Capture the cell that displays the provided text and extract its (X, Y) central coordinate. 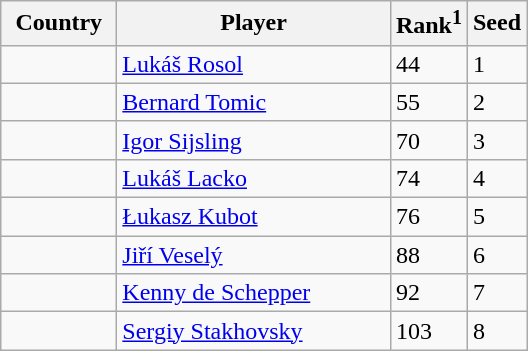
Country (59, 24)
1 (496, 64)
4 (496, 178)
Igor Sijsling (254, 140)
Lukáš Rosol (254, 64)
8 (496, 331)
Kenny de Schepper (254, 293)
Seed (496, 24)
70 (428, 140)
2 (496, 102)
Sergiy Stakhovsky (254, 331)
103 (428, 331)
Rank1 (428, 24)
Lukáš Lacko (254, 178)
Player (254, 24)
5 (496, 217)
88 (428, 255)
55 (428, 102)
3 (496, 140)
92 (428, 293)
Łukasz Kubot (254, 217)
Bernard Tomic (254, 102)
Jiří Veselý (254, 255)
74 (428, 178)
76 (428, 217)
44 (428, 64)
7 (496, 293)
6 (496, 255)
